Extract the (x, y) coordinate from the center of the cell holding the provided text.  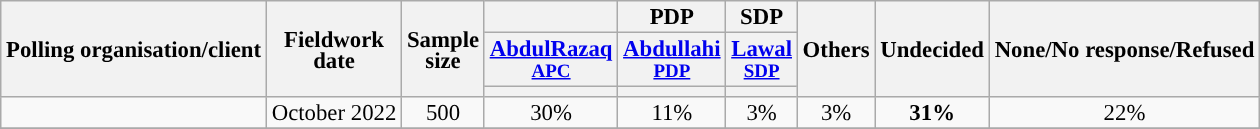
AbdulRazaqAPC (550, 60)
22% (1124, 113)
None/No response/Refused (1124, 49)
October 2022 (334, 113)
Samplesize (444, 49)
Fieldworkdate (334, 49)
SDP (762, 17)
Others (836, 49)
AbdullahiPDP (672, 60)
500 (444, 113)
Polling organisation/client (134, 49)
Undecided (932, 49)
PDP (672, 17)
11% (672, 113)
30% (550, 113)
LawalSDP (762, 60)
31% (932, 113)
